Find where the given text appears and provide that cell's center as [x, y] coordinate. 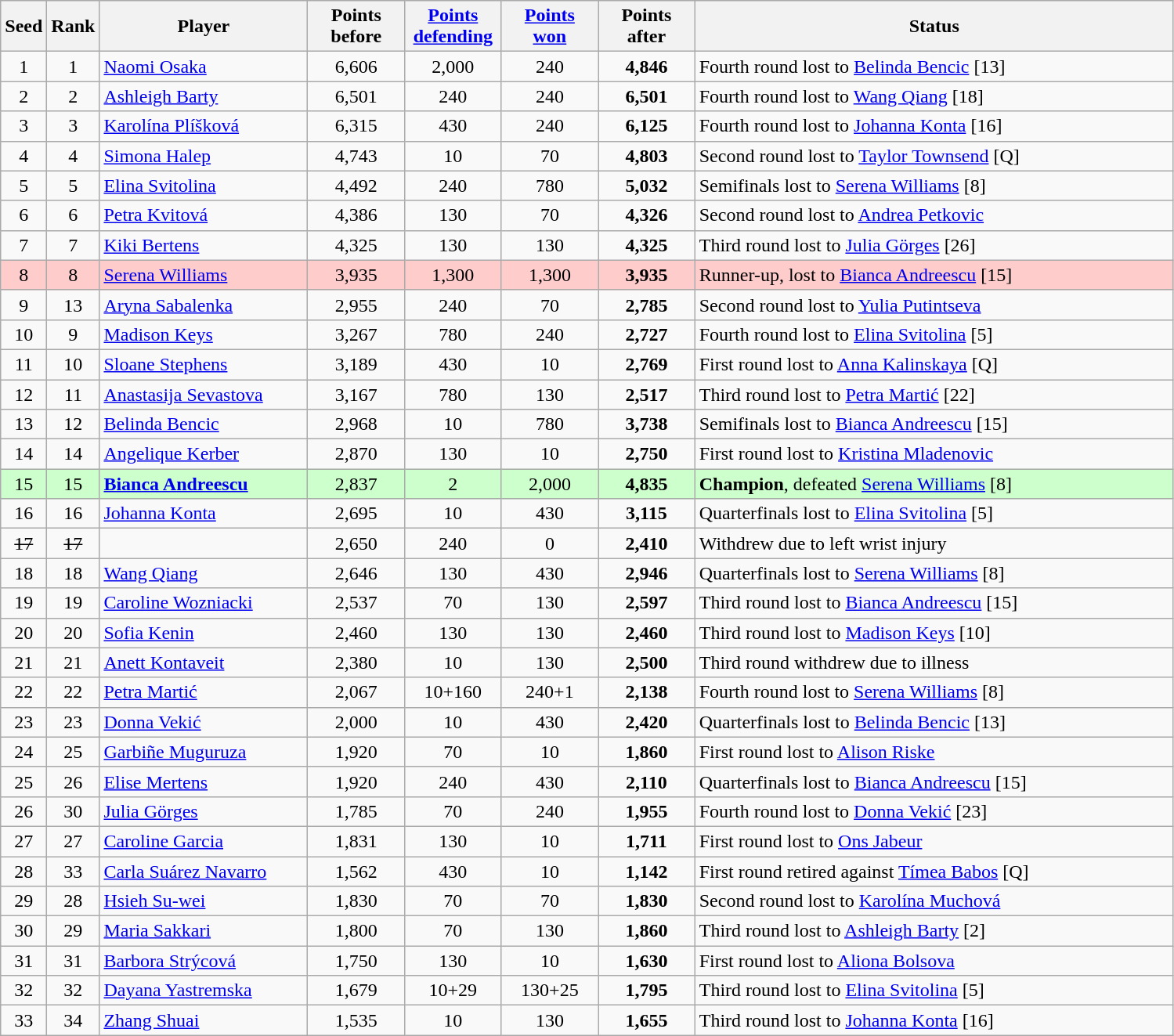
Sofia Kenin [204, 633]
Petra Martić [204, 692]
3,167 [356, 394]
Naomi Osaka [204, 67]
1,750 [356, 961]
Dayana Yastremska [204, 991]
2,646 [356, 573]
Fourth round lost to Serena Williams [8] [934, 692]
2,410 [647, 543]
1,535 [356, 1020]
First round lost to Ons Jabeur [934, 841]
Donna Vekić [204, 722]
Angelique Kerber [204, 454]
Fourth round lost to Wang Qiang [18] [934, 96]
2,750 [647, 454]
3,189 [356, 364]
4,846 [647, 67]
1,655 [647, 1020]
First round lost to Aliona Bolsova [934, 961]
Third round lost to Madison Keys [10] [934, 633]
Fourth round lost to Johanna Konta [16] [934, 126]
Player [204, 27]
4,803 [647, 156]
Second round lost to Taylor Townsend [Q] [934, 156]
Simona Halep [204, 156]
10+29 [453, 991]
1,142 [647, 872]
Hsieh Su-wei [204, 901]
Third round lost to Bianca Andreescu [15] [934, 603]
1,800 [356, 931]
Quarterfinals lost to Elina Svitolina [5] [934, 514]
2,968 [356, 424]
Anett Kontaveit [204, 662]
1,955 [647, 811]
Maria Sakkari [204, 931]
Third round lost to Elina Svitolina [5] [934, 991]
4,743 [356, 156]
Bianca Andreescu [204, 484]
1,831 [356, 841]
2,785 [647, 305]
Seed [23, 27]
Fourth round lost to Elina Svitolina [5] [934, 334]
Caroline Wozniacki [204, 603]
Fourth round lost to Belinda Bencic [13] [934, 67]
2,650 [356, 543]
Second round lost to Yulia Putintseva [934, 305]
Wang Qiang [204, 573]
2,837 [356, 484]
First round lost to Alison Riske [934, 752]
34 [74, 1020]
Third round lost to Ashleigh Barty [2] [934, 931]
Julia Görges [204, 811]
2,067 [356, 692]
Petra Kvitová [204, 215]
3,115 [647, 514]
4,492 [356, 186]
Rank [74, 27]
1,785 [356, 811]
Elise Mertens [204, 782]
1,711 [647, 841]
2,769 [647, 364]
Third round lost to Johanna Konta [16] [934, 1020]
Semifinals lost to Serena Williams [8] [934, 186]
2,110 [647, 782]
6,125 [647, 126]
2,138 [647, 692]
2,695 [356, 514]
130+25 [550, 991]
Elina Svitolina [204, 186]
First round retired against Tímea Babos [Q] [934, 872]
2,537 [356, 603]
Sloane Stephens [204, 364]
Points won [550, 27]
Barbora Strýcová [204, 961]
Runner-up, lost to Bianca Andreescu [15] [934, 275]
Fourth round lost to Donna Vekić [23] [934, 811]
3,738 [647, 424]
2,420 [647, 722]
Points after [647, 27]
4,326 [647, 215]
2,380 [356, 662]
Anastasija Sevastova [204, 394]
First round lost to Anna Kalinskaya [Q] [934, 364]
Ashleigh Barty [204, 96]
1,630 [647, 961]
2,517 [647, 394]
Quarterfinals lost to Belinda Bencic [13] [934, 722]
10+160 [453, 692]
6,606 [356, 67]
0 [550, 543]
Caroline Garcia [204, 841]
1,562 [356, 872]
Semifinals lost to Bianca Andreescu [15] [934, 424]
Status [934, 27]
4,835 [647, 484]
Quarterfinals lost to Serena Williams [8] [934, 573]
Aryna Sabalenka [204, 305]
2,500 [647, 662]
240+1 [550, 692]
6,315 [356, 126]
2,597 [647, 603]
2,946 [647, 573]
Serena Williams [204, 275]
2,955 [356, 305]
Withdrew due to left wrist injury [934, 543]
Zhang Shuai [204, 1020]
Third round lost to Petra Martić [22] [934, 394]
4,386 [356, 215]
1,795 [647, 991]
Champion, defeated Serena Williams [8] [934, 484]
Second round lost to Andrea Petkovic [934, 215]
First round lost to Kristina Mladenovic [934, 454]
5,032 [647, 186]
Third round withdrew due to illness [934, 662]
Madison Keys [204, 334]
Second round lost to Karolína Muchová [934, 901]
Points defending [453, 27]
Quarterfinals lost to Bianca Andreescu [15] [934, 782]
Garbiñe Muguruza [204, 752]
Third round lost to Julia Görges [26] [934, 245]
Points before [356, 27]
Belinda Bencic [204, 424]
3,267 [356, 334]
2,727 [647, 334]
Johanna Konta [204, 514]
Carla Suárez Navarro [204, 872]
Karolína Plíšková [204, 126]
2,870 [356, 454]
Kiki Bertens [204, 245]
1,679 [356, 991]
24 [23, 752]
